Identify which cell holds the provided text, then report its (x, y) central coordinate. 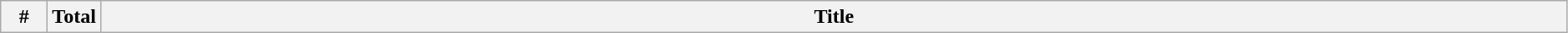
# (24, 17)
Total (74, 17)
Title (834, 17)
